From the cell containing the given text, extract its center point as (X, Y) coordinate. 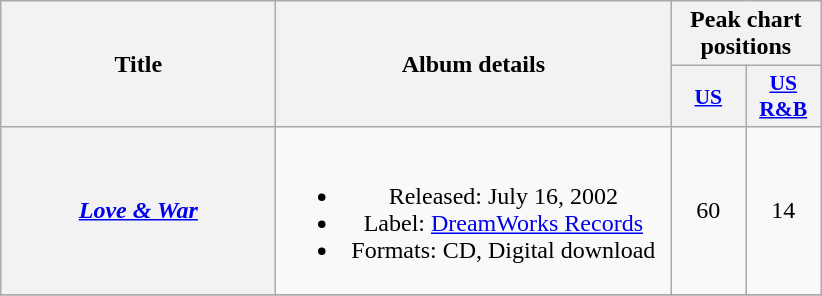
USR&B (784, 96)
Love & War (138, 210)
Released: July 16, 2002Label: DreamWorks RecordsFormats: CD, Digital download (474, 210)
Peak chart positions (746, 34)
14 (784, 210)
Album details (474, 64)
Title (138, 64)
US (708, 96)
60 (708, 210)
